Determine the [x, y] coordinate at the center of the cell enclosing the given text.  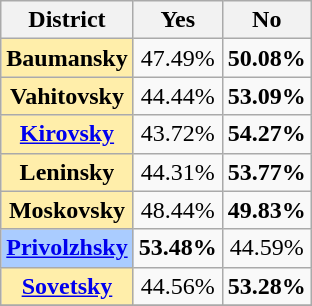
53.28% [266, 286]
53.48% [178, 248]
Privolzhsky [67, 248]
47.49% [178, 58]
Vahitovsky [67, 96]
44.56% [178, 286]
48.44% [178, 210]
53.09% [266, 96]
43.72% [178, 134]
District [67, 20]
No [266, 20]
54.27% [266, 134]
49.83% [266, 210]
Baumansky [67, 58]
50.08% [266, 58]
44.31% [178, 172]
53.77% [266, 172]
44.44% [178, 96]
44.59% [266, 248]
Kirovsky [67, 134]
Sovetsky [67, 286]
Moskovsky [67, 210]
Leninsky [67, 172]
Yes [178, 20]
